Determine the (X, Y) coordinate at the center of the cell enclosing the given text.  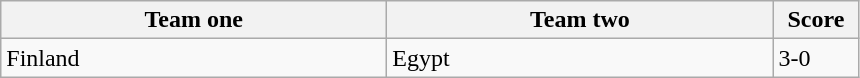
Team one (194, 20)
Team two (580, 20)
Finland (194, 58)
3-0 (816, 58)
Score (816, 20)
Egypt (580, 58)
